Detect which cell encompasses the target text, then output its (x, y) center coordinate. 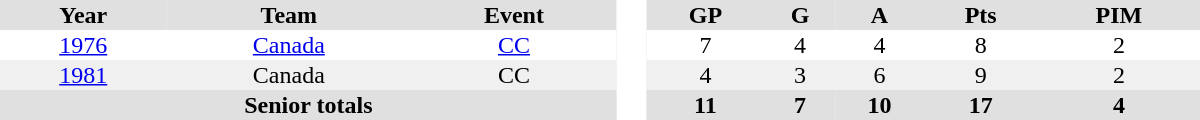
6 (879, 75)
Year (83, 15)
Pts (981, 15)
11 (706, 105)
Senior totals (308, 105)
9 (981, 75)
Event (514, 15)
A (879, 15)
PIM (1119, 15)
1981 (83, 75)
8 (981, 45)
17 (981, 105)
Team (288, 15)
GP (706, 15)
G (800, 15)
10 (879, 105)
3 (800, 75)
1976 (83, 45)
